Capture the cell that displays the provided text and extract its (X, Y) central coordinate. 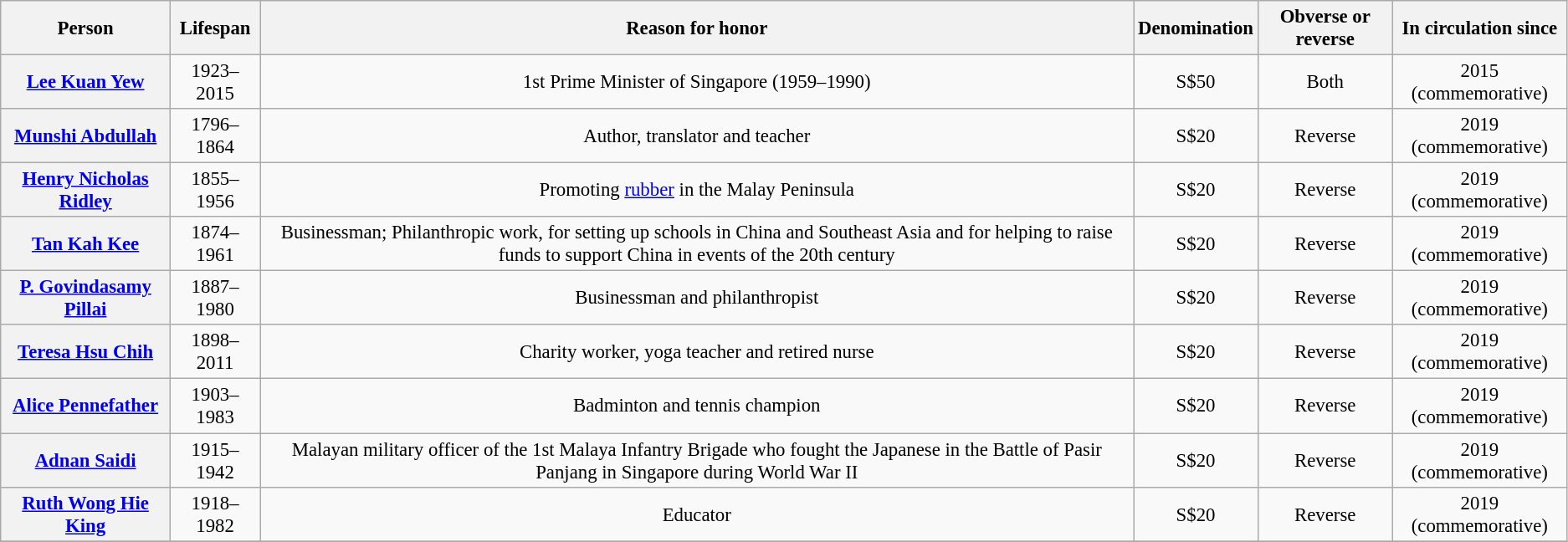
Alice Pennefather (85, 406)
Promoting rubber in the Malay Peninsula (697, 191)
1915–1942 (214, 460)
Adnan Saidi (85, 460)
Lifespan (214, 28)
Ruth Wong Hie King (85, 514)
1st Prime Minister of Singapore (1959–1990) (697, 82)
2015 (commemorative) (1479, 82)
S$50 (1196, 82)
1918–1982 (214, 514)
Both (1325, 82)
1796–1864 (214, 135)
1903–1983 (214, 406)
Malayan military officer of the 1st Malaya Infantry Brigade who fought the Japanese in the Battle of Pasir Panjang in Singapore during World War II (697, 460)
In circulation since (1479, 28)
Tan Kah Kee (85, 244)
Educator (697, 514)
Charity worker, yoga teacher and retired nurse (697, 351)
Munshi Abdullah (85, 135)
Author, translator and teacher (697, 135)
P. Govindasamy Pillai (85, 298)
1887–1980 (214, 298)
Badminton and tennis champion (697, 406)
Teresa Hsu Chih (85, 351)
1923–2015 (214, 82)
Obverse or reverse (1325, 28)
Businessman and philanthropist (697, 298)
1898–2011 (214, 351)
Lee Kuan Yew (85, 82)
1855–1956 (214, 191)
Denomination (1196, 28)
Henry Nicholas Ridley (85, 191)
1874–1961 (214, 244)
Person (85, 28)
Reason for honor (697, 28)
